Return the [x, y] coordinate for the center point of the cell that contains the specified text.  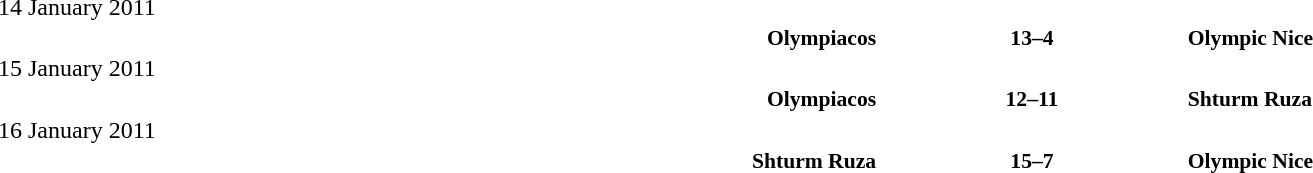
13–4 [1032, 38]
12–11 [1032, 99]
